Extract the [X, Y] coordinate from the center of the cell holding the provided text.  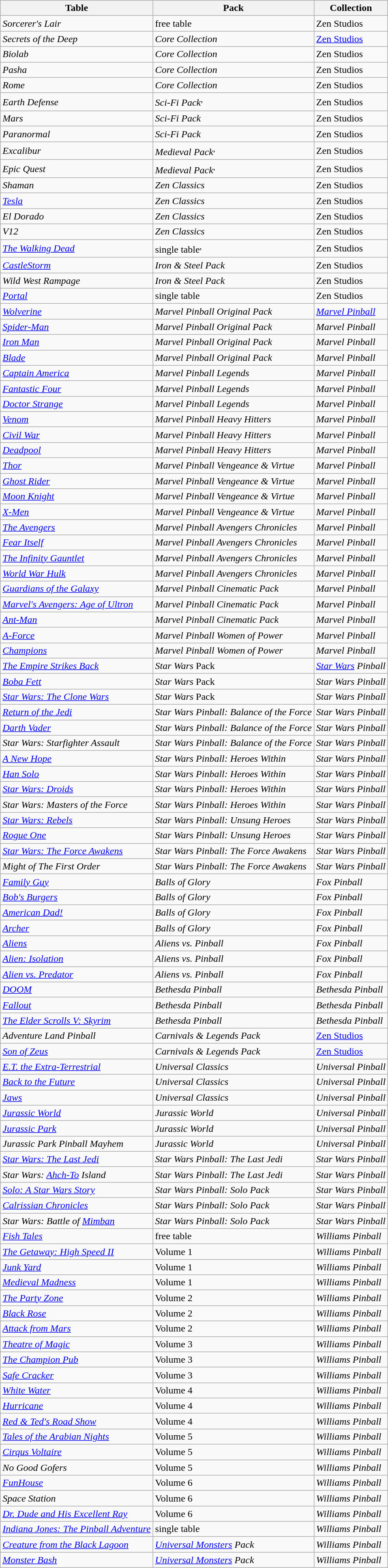
White Water [77, 1390]
The Empire Strikes Back [77, 666]
Thor [77, 466]
Fallout [77, 1005]
Star Wars: Ahch-To Island [77, 1174]
CastleStorm [77, 265]
The Getaway: High Speed II [77, 1252]
Aliens [77, 943]
Back to the Future [77, 1082]
World War Hulk [77, 573]
Star Wars: The Clone Wars [77, 697]
Biolab [77, 54]
Epic Quest [77, 168]
V12 [77, 232]
Hurricane [77, 1406]
Tesla [77, 201]
The Party Zone [77, 1298]
Star Wars: Battle of Mimban [77, 1221]
Fear Itself [77, 543]
Collection [351, 8]
Ghost Rider [77, 481]
Han Solo [77, 774]
Champions [77, 650]
A New Hope [77, 758]
The Champion Pub [77, 1359]
Indiana Jones: The Pinball Adventure [77, 1529]
Paranormal [77, 134]
Family Guy [77, 882]
Rogue One [77, 835]
Venom [77, 419]
Archer [77, 928]
Moon Knight [77, 496]
Monster Bash [77, 1560]
Wild West Rampage [77, 281]
Marvel's Avengers: Age of Ultron [77, 604]
Dr. Dude and His Excellent Ray [77, 1514]
Medieval Madness [77, 1283]
Theatre of Magic [77, 1344]
Attack from Mars [77, 1329]
Space Station [77, 1498]
Blade [77, 358]
Rome [77, 85]
Star Wars: The Force Awakens [77, 851]
Might of The First Order [77, 866]
Star Wars: Droids [77, 789]
Sci-Fi Pack, [234, 102]
No Good Gofers [77, 1468]
The Avengers [77, 527]
El Dorado [77, 216]
DOOM [77, 990]
Earth Defense [77, 102]
A-Force [77, 635]
E.T. the Extra-Terrestrial [77, 1067]
Spider-Man [77, 327]
Iron Man [77, 342]
Star Wars: Starfighter Assault [77, 743]
Jurassic Park [77, 1128]
Wolverine [77, 311]
Safe Cracker [77, 1375]
The Elder Scrolls V: Skyrim [77, 1020]
Doctor Strange [77, 404]
Deadpool [77, 450]
Ant-Man [77, 620]
Fish Tales [77, 1236]
Alien: Isolation [77, 959]
Pasha [77, 70]
The Walking Dead [77, 249]
Civil War [77, 435]
Creature from the Black Lagoon [77, 1545]
Adventure Land Pinball [77, 1036]
Tales of the Arabian Nights [77, 1436]
Shaman [77, 185]
Sorcerer's Lair [77, 23]
Black Rose [77, 1313]
Junk Yard [77, 1267]
Pack [234, 8]
single table, [234, 249]
Table [77, 8]
Bob's Burgers [77, 897]
Solo: A Star Wars Story [77, 1190]
Star Wars: The Last Jedi [77, 1159]
Return of the Jedi [77, 712]
Jaws [77, 1097]
X-Men [77, 512]
The Infinity Gauntlet [77, 558]
Son of Zeus [77, 1051]
Star Wars: Masters of the Force [77, 805]
Captain America [77, 373]
Secrets of the Deep [77, 39]
Portal [77, 296]
Jurassic Park Pinball Mayhem [77, 1144]
Calrissian Chronicles [77, 1206]
American Dad! [77, 912]
Fantastic Four [77, 388]
Excalibur [77, 151]
Mars [77, 119]
FunHouse [77, 1483]
Cirqus Voltaire [77, 1452]
Boba Fett [77, 681]
Alien vs. Predator [77, 974]
Red & Ted's Road Show [77, 1421]
Star Wars: Rebels [77, 820]
Darth Vader [77, 728]
Guardians of the Galaxy [77, 589]
